Extract the (X, Y) coordinate from the center of the cell holding the provided text.  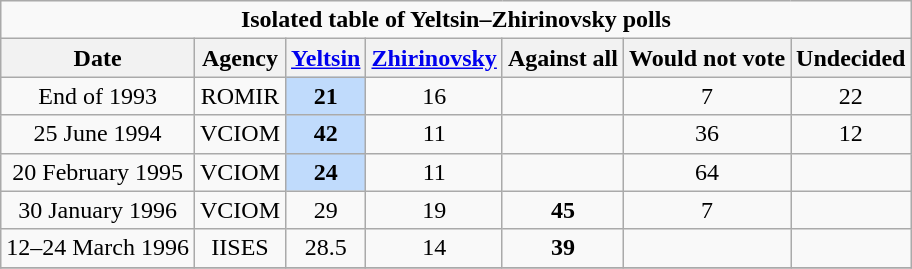
12 (851, 134)
30 January 1996 (98, 210)
22 (851, 96)
IISES (240, 248)
28.5 (326, 248)
36 (706, 134)
29 (326, 210)
14 (434, 248)
Against all (562, 58)
Zhirinovsky (434, 58)
25 June 1994 (98, 134)
Yeltsin (326, 58)
21 (326, 96)
End of 1993 (98, 96)
12–24 March 1996 (98, 248)
64 (706, 172)
45 (562, 210)
ROMIR (240, 96)
Agency (240, 58)
16 (434, 96)
19 (434, 210)
Date (98, 58)
39 (562, 248)
42 (326, 134)
24 (326, 172)
Isolated table of Yeltsin–Zhirinovsky polls (456, 20)
Would not vote (706, 58)
20 February 1995 (98, 172)
Undecided (851, 58)
